Search for the cell housing the specified text and yield its (x, y) center coordinate. 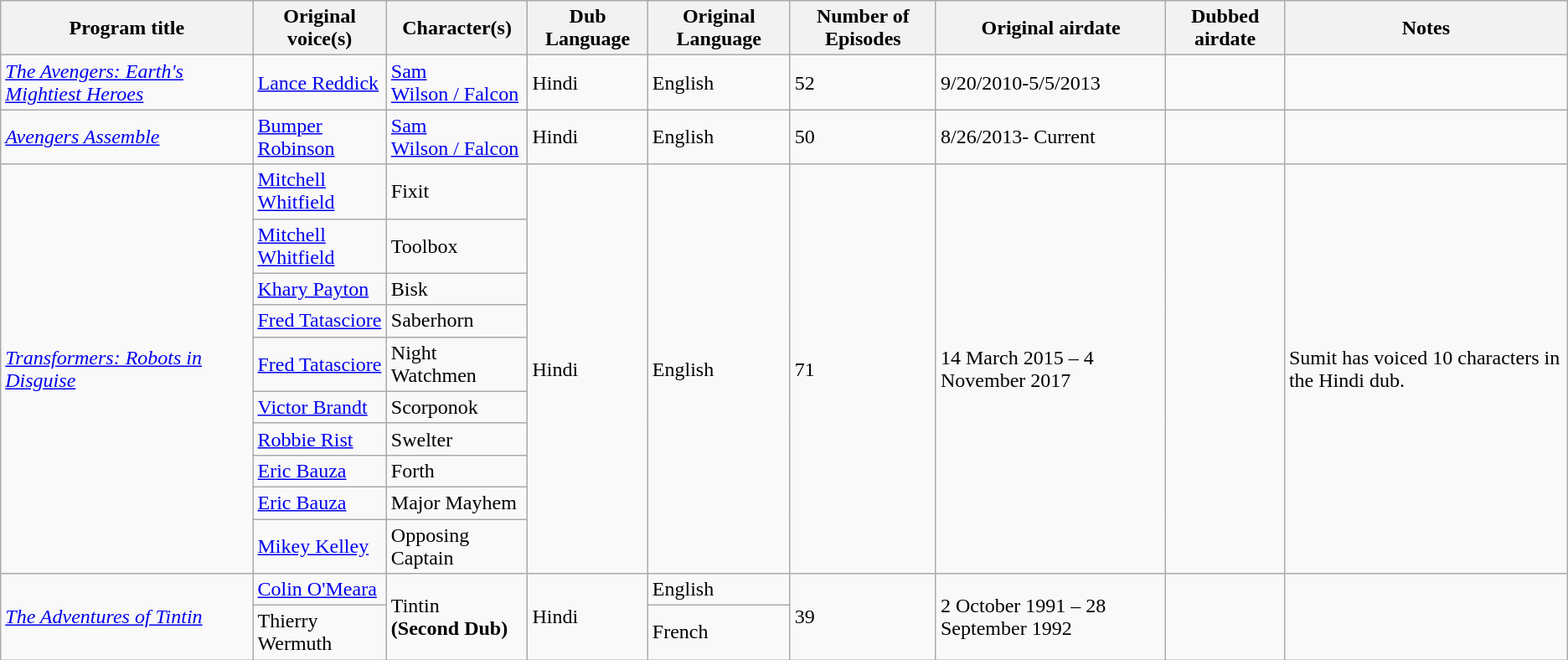
Khary Payton (320, 289)
Original airdate (1050, 28)
52 (863, 82)
Original Language (719, 28)
Saberhorn (457, 321)
39 (863, 616)
Number of Episodes (863, 28)
The Avengers: Earth's Mightiest Heroes (127, 82)
Opposing Captain (457, 546)
50 (863, 137)
Bumper Robinson (320, 137)
Mikey Kelley (320, 546)
Night Watchmen (457, 364)
Program title (127, 28)
Thierry Wermuth (320, 633)
Fixit (457, 191)
French (719, 633)
Transformers: Robots in Disguise (127, 369)
Avengers Assemble (127, 137)
Robbie Rist (320, 439)
Swelter (457, 439)
14 March 2015 – 4 November 2017 (1050, 369)
Original voice(s) (320, 28)
Scorponok (457, 407)
Toolbox (457, 246)
Character(s) (457, 28)
Sumit has voiced 10 characters in the Hindi dub. (1426, 369)
Bisk (457, 289)
Notes (1426, 28)
Tintin(Second Dub) (457, 616)
Major Mayhem (457, 503)
The Adventures of Tintin (127, 616)
Dub Language (588, 28)
2 October 1991 – 28 September 1992 (1050, 616)
Victor Brandt (320, 407)
Colin O'Meara (320, 590)
Lance Reddick (320, 82)
71 (863, 369)
9/20/2010-5/5/2013 (1050, 82)
8/26/2013- Current (1050, 137)
Dubbed airdate (1225, 28)
Forth (457, 471)
